Determine the (x, y) coordinate at the center of the cell enclosing the given text.  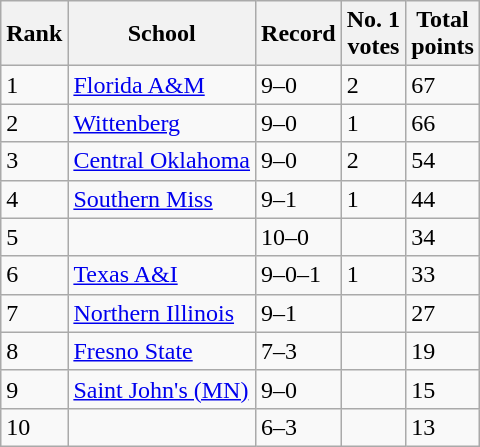
67 (443, 85)
7 (34, 313)
4 (34, 199)
6 (34, 275)
Totalpoints (443, 34)
No. 1votes (373, 34)
3 (34, 161)
54 (443, 161)
8 (34, 351)
Central Oklahoma (162, 161)
Southern Miss (162, 199)
15 (443, 389)
9 (34, 389)
Wittenberg (162, 123)
7–3 (299, 351)
Saint John's (MN) (162, 389)
Record (299, 34)
44 (443, 199)
27 (443, 313)
9–0–1 (299, 275)
Northern Illinois (162, 313)
Texas A&I (162, 275)
School (162, 34)
6–3 (299, 427)
13 (443, 427)
66 (443, 123)
Rank (34, 34)
34 (443, 237)
19 (443, 351)
10 (34, 427)
Florida A&M (162, 85)
33 (443, 275)
5 (34, 237)
Fresno State (162, 351)
10–0 (299, 237)
